Search for the cell housing the specified text and yield its (X, Y) center coordinate. 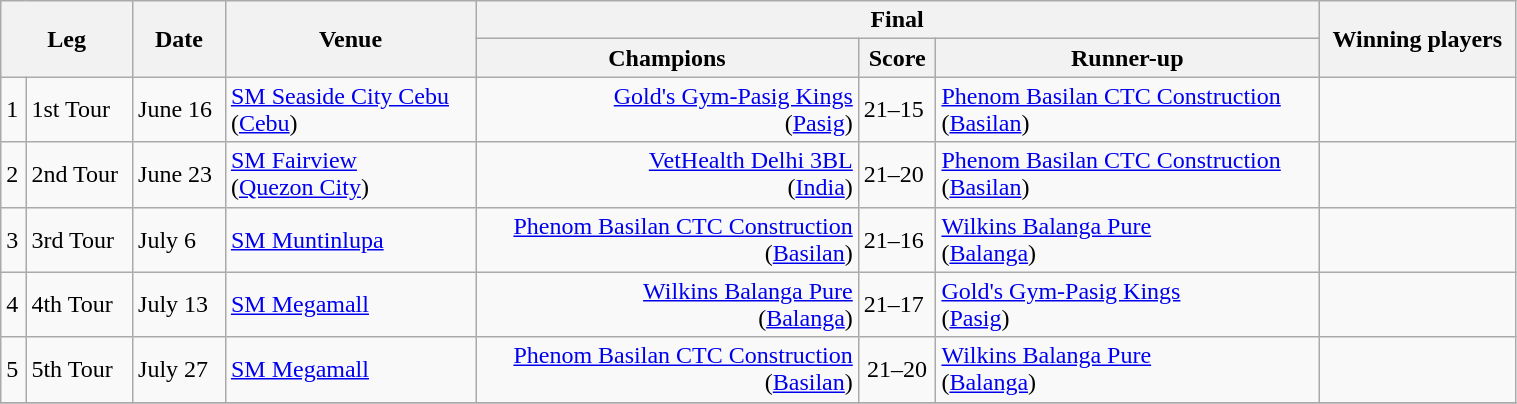
Runner-up (1128, 58)
21–17 (897, 304)
Final (898, 20)
Winning players (1418, 39)
4th Tour (80, 304)
SM Muntinlupa (350, 240)
Champions (668, 58)
Venue (350, 39)
June 23 (180, 174)
2 (14, 174)
Leg (67, 39)
July 6 (180, 240)
3rd Tour (80, 240)
21–16 (897, 240)
VetHealth Delhi 3BL(India) (668, 174)
1 (14, 110)
3 (14, 240)
5 (14, 370)
5th Tour (80, 370)
2nd Tour (80, 174)
July 13 (180, 304)
SM Fairview(Quezon City) (350, 174)
Date (180, 39)
21–15 (897, 110)
June 16 (180, 110)
Score (897, 58)
1st Tour (80, 110)
July 27 (180, 370)
4 (14, 304)
SM Seaside City Cebu(Cebu) (350, 110)
